Capture the cell that displays the provided text and extract its [x, y] central coordinate. 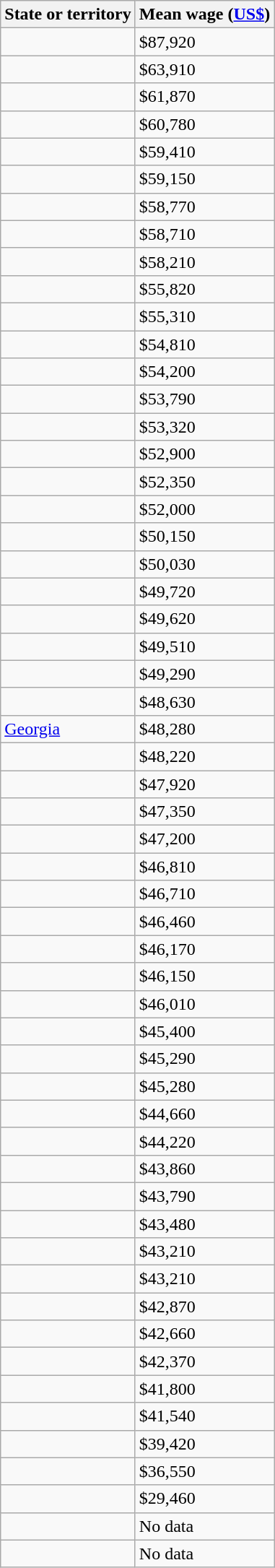
$45,400 [204, 1031]
$52,000 [204, 509]
$53,790 [204, 399]
State or territory [68, 14]
$55,310 [204, 316]
$54,810 [204, 345]
$59,150 [204, 179]
$39,420 [204, 1444]
$41,540 [204, 1416]
$48,220 [204, 756]
$58,210 [204, 261]
$46,460 [204, 922]
$48,630 [204, 701]
$41,800 [204, 1389]
$50,030 [204, 564]
$47,350 [204, 812]
$52,350 [204, 482]
$54,200 [204, 372]
$55,820 [204, 289]
$29,460 [204, 1499]
$49,620 [204, 619]
$46,150 [204, 976]
$36,550 [204, 1471]
Mean wage (US$) [204, 14]
$60,780 [204, 124]
$47,200 [204, 839]
$58,710 [204, 234]
$52,900 [204, 454]
$47,920 [204, 784]
$43,790 [204, 1196]
$42,370 [204, 1361]
$49,290 [204, 674]
Georgia [68, 729]
$42,870 [204, 1307]
$44,660 [204, 1114]
$46,170 [204, 949]
$50,150 [204, 537]
$49,510 [204, 646]
$43,480 [204, 1224]
$63,910 [204, 69]
$43,860 [204, 1169]
$59,410 [204, 152]
$46,810 [204, 867]
$49,720 [204, 592]
$87,920 [204, 42]
$61,870 [204, 97]
$44,220 [204, 1141]
$46,710 [204, 894]
$58,770 [204, 207]
$42,660 [204, 1334]
$45,290 [204, 1059]
$53,320 [204, 427]
$46,010 [204, 1004]
$48,280 [204, 729]
$45,280 [204, 1086]
